Locate the cell with the specified text and output its (X, Y) center coordinate. 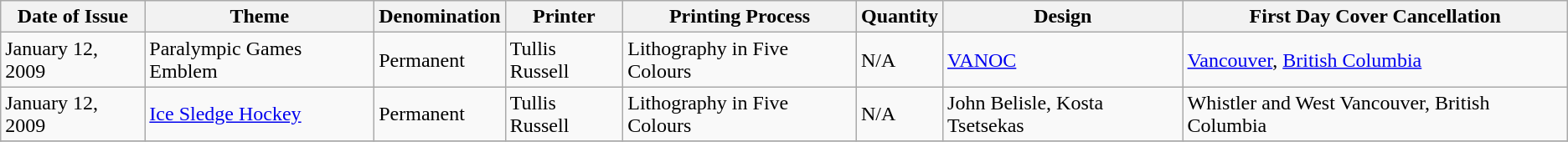
Whistler and West Vancouver, British Columbia (1375, 114)
First Day Cover Cancellation (1375, 17)
Vancouver, British Columbia (1375, 60)
Paralympic Games Emblem (260, 60)
John Belisle, Kosta Tsetsekas (1064, 114)
Printing Process (740, 17)
Theme (260, 17)
Printer (565, 17)
Denomination (440, 17)
Design (1064, 17)
VANOC (1064, 60)
Ice Sledge Hockey (260, 114)
Quantity (900, 17)
Date of Issue (73, 17)
